For the text-containing cell, return its midpoint in (x, y) coordinate format. 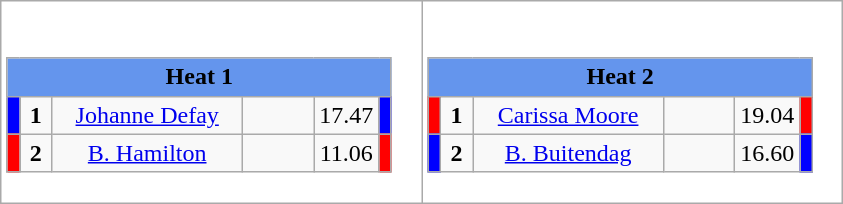
B. Buitendag (568, 153)
11.06 (346, 153)
Heat 2 1 Carissa Moore 19.04 2 B. Buitendag 16.60 (632, 102)
Heat 1 1 Johanne Defay 17.47 2 B. Hamilton 11.06 (212, 102)
Carissa Moore (568, 115)
Heat 2 (620, 77)
Johanne Defay (148, 115)
19.04 (768, 115)
Heat 1 (199, 77)
B. Hamilton (148, 153)
17.47 (346, 115)
16.60 (768, 153)
